Detect which cell encompasses the target text, then output its (x, y) center coordinate. 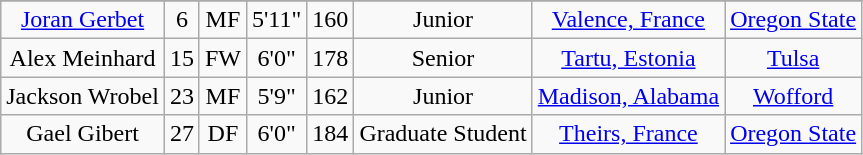
Wofford (794, 96)
27 (182, 134)
Madison, Alabama (628, 96)
Tartu, Estonia (628, 58)
Jackson Wrobel (83, 96)
Alex Meinhard (83, 58)
Graduate Student (443, 134)
Theirs, France (628, 134)
23 (182, 96)
FW (222, 58)
Valence, France (628, 20)
5'11" (276, 20)
6 (182, 20)
160 (330, 20)
162 (330, 96)
Joran Gerbet (83, 20)
184 (330, 134)
5'9" (276, 96)
178 (330, 58)
DF (222, 134)
Gael Gibert (83, 134)
15 (182, 58)
Tulsa (794, 58)
Senior (443, 58)
